Identify which cell holds the provided text, then report its (x, y) central coordinate. 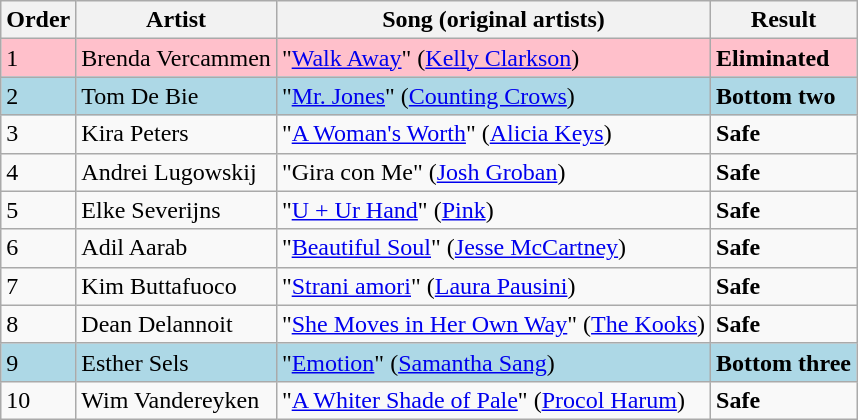
Eliminated (784, 58)
"Walk Away" (Kelly Clarkson) (493, 58)
"A Woman's Worth" (Alicia Keys) (493, 134)
1 (38, 58)
5 (38, 210)
Adil Aarab (176, 248)
9 (38, 362)
Result (784, 20)
"Mr. Jones" (Counting Crows) (493, 96)
10 (38, 400)
Bottom two (784, 96)
Artist (176, 20)
"Emotion" (Samantha Sang) (493, 362)
7 (38, 286)
Bottom three (784, 362)
Brenda Vercammen (176, 58)
Kim Buttafuoco (176, 286)
Andrei Lugowskij (176, 172)
Tom De Bie (176, 96)
4 (38, 172)
"Gira con Me" (Josh Groban) (493, 172)
Song (original artists) (493, 20)
8 (38, 324)
Dean Delannoit (176, 324)
Order (38, 20)
Esther Sels (176, 362)
6 (38, 248)
Elke Severijns (176, 210)
"She Moves in Her Own Way" (The Kooks) (493, 324)
"Beautiful Soul" (Jesse McCartney) (493, 248)
2 (38, 96)
"A Whiter Shade of Pale" (Procol Harum) (493, 400)
Kira Peters (176, 134)
3 (38, 134)
Wim Vandereyken (176, 400)
"Strani amori" (Laura Pausini) (493, 286)
"U + Ur Hand" (Pink) (493, 210)
